Determine the (x, y) coordinate at the center of the cell enclosing the given text.  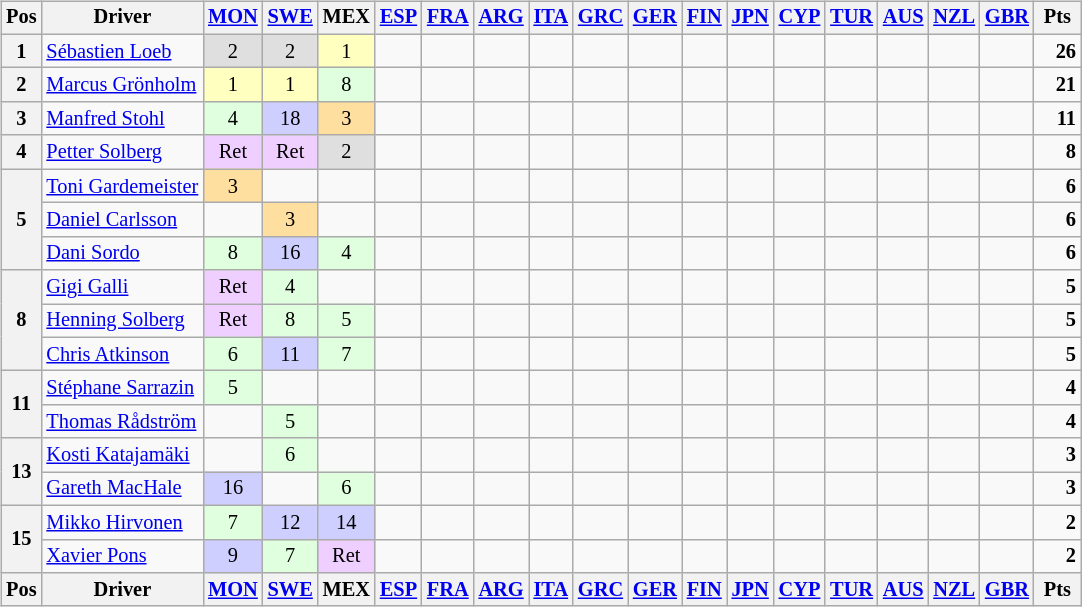
26 (1058, 51)
Daniel Carlsson (122, 220)
Dani Sordo (122, 253)
18 (290, 119)
Xavier Pons (122, 556)
Gareth MacHale (122, 489)
Mikko Hirvonen (122, 522)
Toni Gardemeister (122, 186)
Gigi Galli (122, 287)
9 (233, 556)
13 (21, 472)
Kosti Katajamäki (122, 455)
Marcus Grönholm (122, 85)
Petter Solberg (122, 152)
Manfred Stohl (122, 119)
14 (346, 522)
Stéphane Sarrazin (122, 388)
Thomas Rådström (122, 422)
Henning Solberg (122, 321)
15 (21, 538)
Chris Atkinson (122, 354)
12 (290, 522)
Sébastien Loeb (122, 51)
21 (1058, 85)
